Find where the given text appears and provide that cell's center as (X, Y) coordinate. 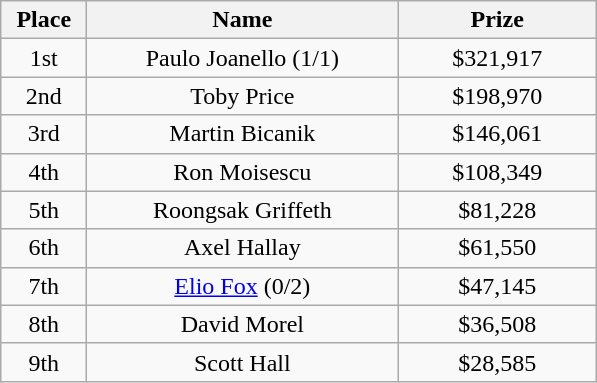
$321,917 (498, 58)
$61,550 (498, 248)
Roongsak Griffeth (242, 210)
$146,061 (498, 134)
9th (44, 362)
Axel Hallay (242, 248)
3rd (44, 134)
Name (242, 20)
5th (44, 210)
$81,228 (498, 210)
$47,145 (498, 286)
6th (44, 248)
Paulo Joanello (1/1) (242, 58)
Scott Hall (242, 362)
1st (44, 58)
David Morel (242, 324)
8th (44, 324)
$108,349 (498, 172)
2nd (44, 96)
Elio Fox (0/2) (242, 286)
Toby Price (242, 96)
Martin Bicanik (242, 134)
Place (44, 20)
Prize (498, 20)
4th (44, 172)
$198,970 (498, 96)
$28,585 (498, 362)
7th (44, 286)
$36,508 (498, 324)
Ron Moisescu (242, 172)
